Identify which cell holds the provided text, then report its [x, y] central coordinate. 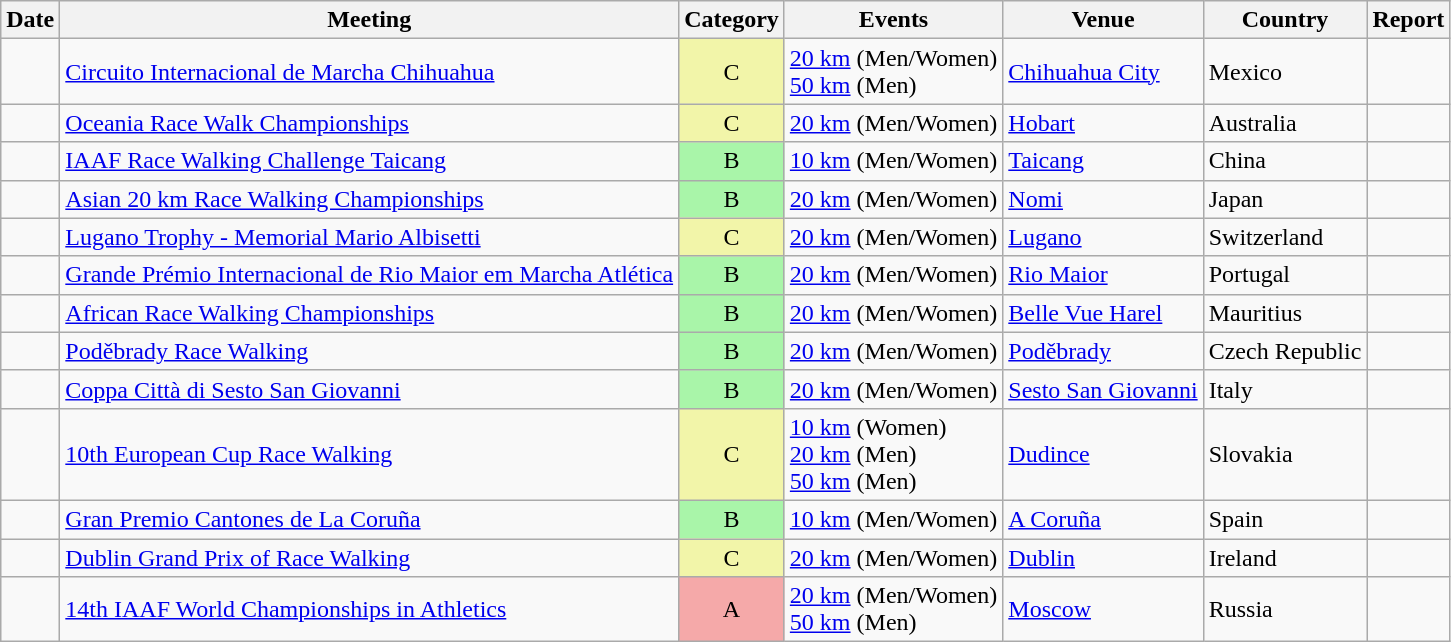
Mauritius [1285, 313]
Oceania Race Walk Championships [370, 123]
Russia [1285, 610]
Hobart [1103, 123]
Poděbrady Race Walking [370, 351]
Australia [1285, 123]
Date [30, 20]
African Race Walking Championships [370, 313]
Nomi [1103, 199]
Switzerland [1285, 237]
Spain [1285, 519]
Lugano Trophy - Memorial Mario Albisetti [370, 237]
Meeting [370, 20]
Dudince [1103, 454]
Japan [1285, 199]
A [732, 610]
Chihuahua City [1103, 72]
Ireland [1285, 557]
Coppa Città di Sesto San Giovanni [370, 389]
10 km (Women) 20 km (Men) 50 km (Men) [893, 454]
IAAF Race Walking Challenge Taicang [370, 161]
Moscow [1103, 610]
Poděbrady [1103, 351]
Slovakia [1285, 454]
Events [893, 20]
Sesto San Giovanni [1103, 389]
Italy [1285, 389]
Belle Vue Harel [1103, 313]
Circuito Internacional de Marcha Chihuahua [370, 72]
A Coruña [1103, 519]
Rio Maior [1103, 275]
Portugal [1285, 275]
Country [1285, 20]
Report [1408, 20]
Dublin [1103, 557]
Category [732, 20]
Asian 20 km Race Walking Championships [370, 199]
Grande Prémio Internacional de Rio Maior em Marcha Atlética [370, 275]
Lugano [1103, 237]
Czech Republic [1285, 351]
China [1285, 161]
10th European Cup Race Walking [370, 454]
14th IAAF World Championships in Athletics [370, 610]
Taicang [1103, 161]
Gran Premio Cantones de La Coruña [370, 519]
Venue [1103, 20]
Mexico [1285, 72]
Dublin Grand Prix of Race Walking [370, 557]
